Output the (X, Y) coordinate of the center of the cell containing the given text.  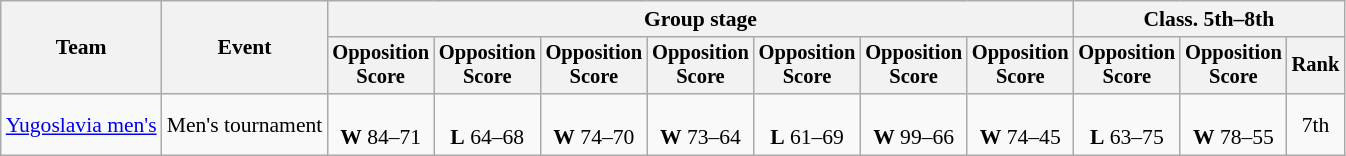
7th (1316, 124)
Event (245, 48)
L 63–75 (1128, 124)
W 99–66 (914, 124)
L 64–68 (488, 124)
W 73–64 (700, 124)
W 84–71 (380, 124)
Men's tournament (245, 124)
Yugoslavia men's (82, 124)
W 74–70 (594, 124)
W 78–55 (1234, 124)
Team (82, 48)
Group stage (700, 19)
L 61–69 (808, 124)
Class. 5th–8th (1210, 19)
Rank (1316, 66)
W 74–45 (1020, 124)
